Find where the given text appears and provide that cell's center as [x, y] coordinate. 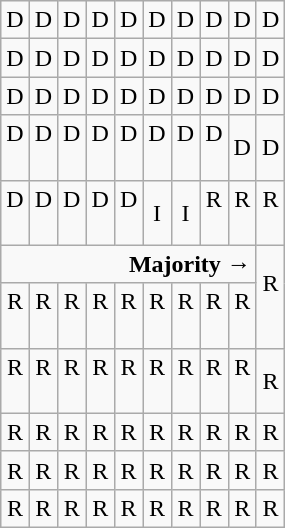
Majority → [129, 264]
